Scan for the cell matching the given text and deliver its (X, Y) coordinate at center. 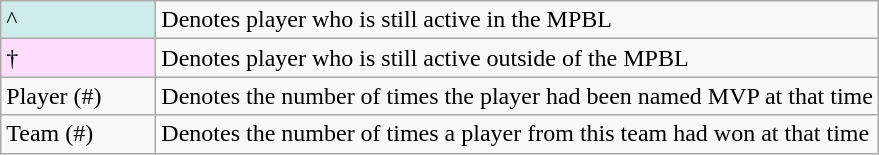
Denotes player who is still active outside of the MPBL (518, 58)
Denotes the number of times a player from this team had won at that time (518, 134)
† (78, 58)
Denotes player who is still active in the MPBL (518, 20)
Denotes the number of times the player had been named MVP at that time (518, 96)
Player (#) (78, 96)
Team (#) (78, 134)
^ (78, 20)
